Search for the cell housing the specified text and yield its (x, y) center coordinate. 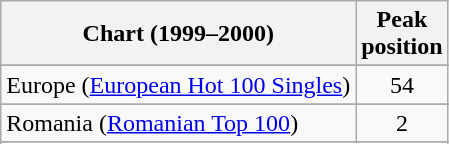
Romania (Romanian Top 100) (178, 123)
54 (402, 85)
Chart (1999–2000) (178, 34)
2 (402, 123)
Europe (European Hot 100 Singles) (178, 85)
Peakposition (402, 34)
